From the cell containing the given text, extract its center point as (X, Y) coordinate. 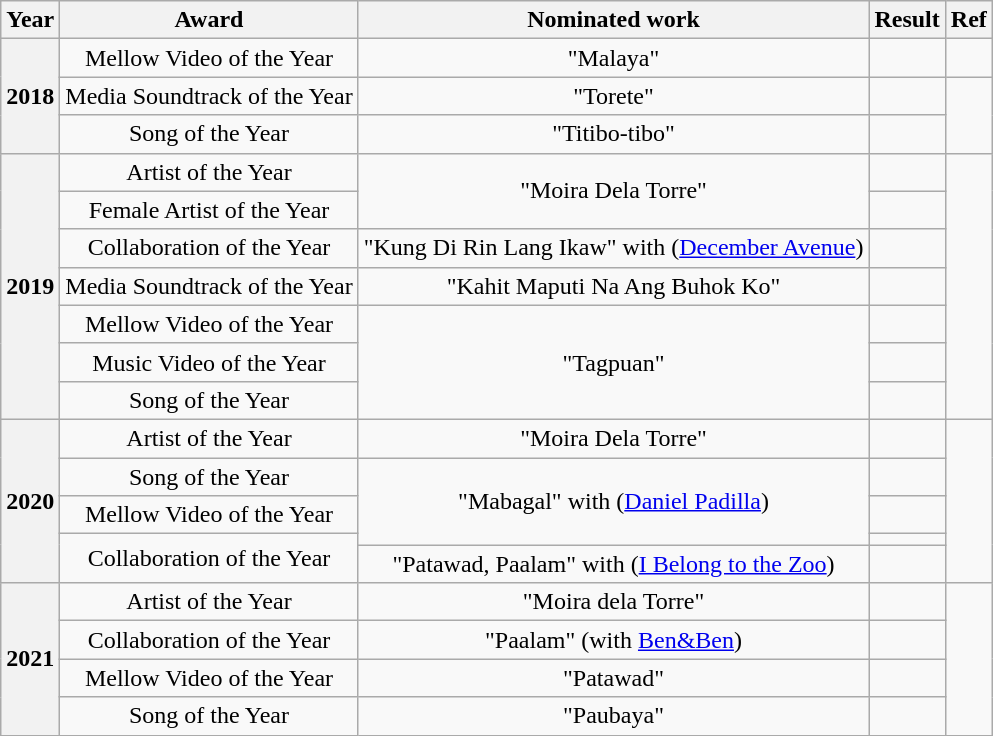
Year (30, 20)
2019 (30, 286)
Result (907, 20)
"Moira dela Torre" (614, 602)
"Kahit Maputi Na Ang Buhok Ko" (614, 286)
2018 (30, 96)
"Patawad" (614, 678)
Ref (968, 20)
"Paubaya" (614, 716)
Award (209, 20)
"Malaya" (614, 58)
"Tagpuan" (614, 362)
"Kung Di Rin Lang Ikaw" with (December Avenue) (614, 248)
Nominated work (614, 20)
Music Video of the Year (209, 362)
Female Artist of the Year (209, 210)
"Titibo-tibo" (614, 134)
"Torete" (614, 96)
2021 (30, 659)
"Patawad, Paalam" with (I Belong to the Zoo) (614, 564)
"Paalam" (with Ben&Ben) (614, 640)
"Mabagal" with (Daniel Padilla) (614, 502)
2020 (30, 500)
